Scan for the cell matching the given text and deliver its (x, y) coordinate at center. 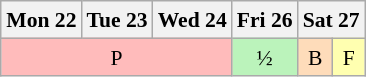
F (349, 56)
Fri 26 (265, 20)
Mon 22 (41, 20)
Tue 23 (118, 20)
B (316, 56)
Wed 24 (192, 20)
P (116, 56)
½ (265, 56)
Sat 27 (332, 20)
